Extract the (x, y) coordinate from the center of the cell holding the provided text.  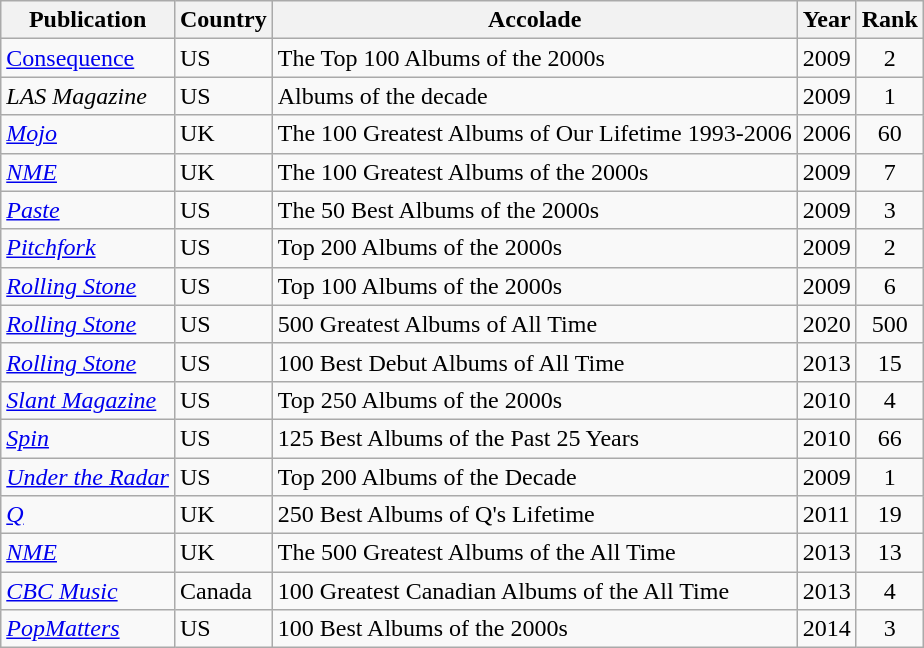
Under the Radar (88, 477)
Top 200 Albums of the 2000s (534, 248)
Albums of the decade (534, 96)
Spin (88, 438)
PopMatters (88, 629)
2020 (826, 324)
2006 (826, 134)
Accolade (534, 20)
LAS Magazine (88, 96)
500 (890, 324)
Country (223, 20)
60 (890, 134)
The Top 100 Albums of the 2000s (534, 58)
Paste (88, 210)
CBC Music (88, 591)
The 100 Greatest Albums of the 2000s (534, 172)
Top 200 Albums of the Decade (534, 477)
Canada (223, 591)
Mojo (88, 134)
6 (890, 286)
Year (826, 20)
100 Best Debut Albums of All Time (534, 362)
13 (890, 553)
Slant Magazine (88, 400)
Publication (88, 20)
250 Best Albums of Q's Lifetime (534, 515)
100 Best Albums of the 2000s (534, 629)
Top 100 Albums of the 2000s (534, 286)
Q (88, 515)
66 (890, 438)
Consequence (88, 58)
19 (890, 515)
2014 (826, 629)
The 50 Best Albums of the 2000s (534, 210)
15 (890, 362)
2011 (826, 515)
125 Best Albums of the Past 25 Years (534, 438)
7 (890, 172)
The 100 Greatest Albums of Our Lifetime 1993-2006 (534, 134)
500 Greatest Albums of All Time (534, 324)
Pitchfork (88, 248)
Rank (890, 20)
100 Greatest Canadian Albums of the All Time (534, 591)
The 500 Greatest Albums of the All Time (534, 553)
Top 250 Albums of the 2000s (534, 400)
